Extract the [x, y] coordinate from the center of the cell holding the provided text.  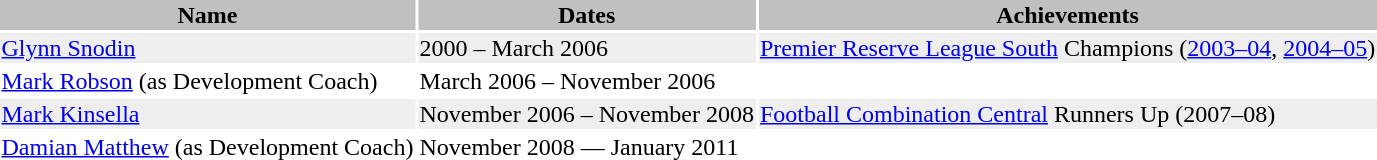
2000 – March 2006 [587, 48]
Football Combination Central Runners Up (2007–08) [1067, 114]
Name [208, 15]
Premier Reserve League South Champions (2003–04, 2004–05) [1067, 48]
Mark Kinsella [208, 114]
Dates [587, 15]
Glynn Snodin [208, 48]
Achievements [1067, 15]
March 2006 – November 2006 [587, 81]
Mark Robson (as Development Coach) [208, 81]
November 2006 – November 2008 [587, 114]
